Identify which cell holds the provided text, then report its [X, Y] central coordinate. 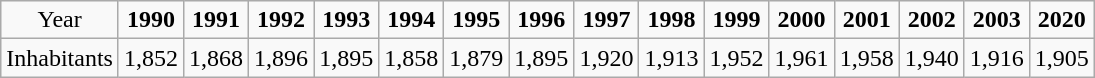
2000 [802, 20]
1990 [150, 20]
1,879 [476, 58]
1,852 [150, 58]
Inhabitants [60, 58]
1,896 [282, 58]
1996 [542, 20]
2001 [866, 20]
1,958 [866, 58]
1999 [736, 20]
1992 [282, 20]
2003 [996, 20]
1998 [672, 20]
Year [60, 20]
1,916 [996, 58]
2002 [932, 20]
1,858 [412, 58]
1,952 [736, 58]
1995 [476, 20]
1993 [346, 20]
1,905 [1062, 58]
1,920 [606, 58]
1,940 [932, 58]
1991 [216, 20]
1997 [606, 20]
2020 [1062, 20]
1994 [412, 20]
1,913 [672, 58]
1,868 [216, 58]
1,961 [802, 58]
